Determine the (x, y) coordinate at the center of the cell enclosing the given text.  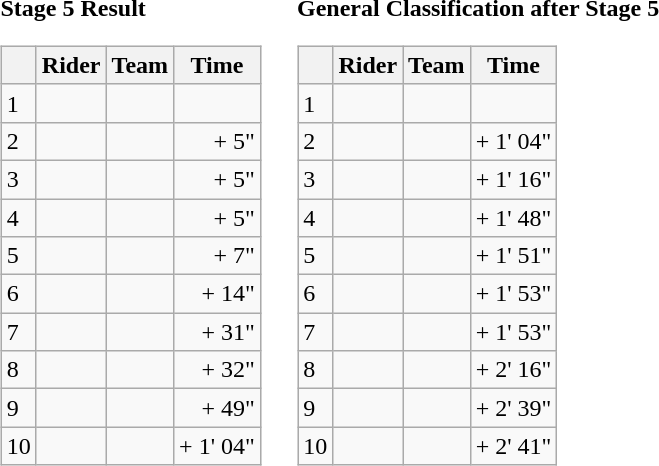
+ 2' 16" (514, 370)
+ 1' 16" (514, 179)
+ 49" (218, 408)
+ 2' 41" (514, 446)
+ 1' 48" (514, 217)
+ 2' 39" (514, 408)
+ 32" (218, 370)
+ 7" (218, 256)
+ 1' 51" (514, 256)
+ 31" (218, 332)
+ 14" (218, 294)
